For the text-containing cell, return its midpoint in (x, y) coordinate format. 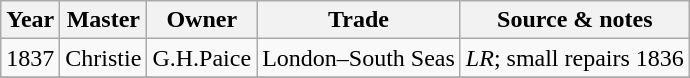
Year (30, 20)
Owner (202, 20)
LR; small repairs 1836 (574, 58)
Trade (359, 20)
Master (104, 20)
Christie (104, 58)
G.H.Paice (202, 58)
London–South Seas (359, 58)
Source & notes (574, 20)
1837 (30, 58)
